From the cell containing the given text, extract its center point as [x, y] coordinate. 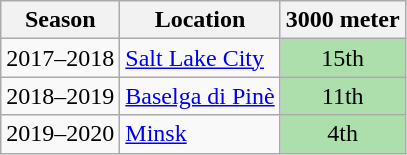
4th [342, 134]
11th [342, 96]
2019–2020 [60, 134]
2018–2019 [60, 96]
Season [60, 20]
15th [342, 58]
Baselga di Pinè [200, 96]
3000 meter [342, 20]
Minsk [200, 134]
2017–2018 [60, 58]
Salt Lake City [200, 58]
Location [200, 20]
